Extract the [x, y] coordinate from the center of the cell holding the provided text.  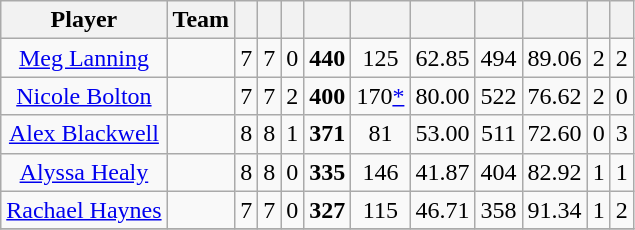
125 [380, 58]
Rachael Haynes [84, 210]
115 [380, 210]
400 [328, 96]
62.85 [442, 58]
89.06 [554, 58]
82.92 [554, 172]
146 [380, 172]
72.60 [554, 134]
511 [498, 134]
91.34 [554, 210]
46.71 [442, 210]
80.00 [442, 96]
494 [498, 58]
440 [328, 58]
Meg Lanning [84, 58]
81 [380, 134]
41.87 [442, 172]
Team [201, 20]
335 [328, 172]
Player [84, 20]
327 [328, 210]
76.62 [554, 96]
Nicole Bolton [84, 96]
Alyssa Healy [84, 172]
358 [498, 210]
3 [622, 134]
53.00 [442, 134]
170* [380, 96]
Alex Blackwell [84, 134]
522 [498, 96]
404 [498, 172]
371 [328, 134]
